Locate the cell with the specified text and output its (X, Y) center coordinate. 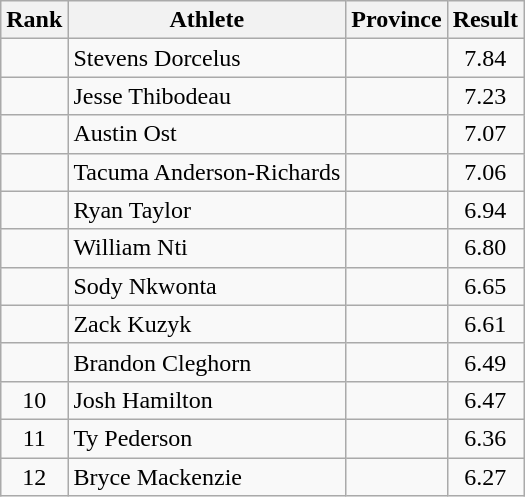
Austin Ost (207, 134)
Rank (34, 20)
6.49 (485, 362)
Zack Kuzyk (207, 324)
Result (485, 20)
11 (34, 438)
6.36 (485, 438)
Province (396, 20)
6.94 (485, 210)
7.84 (485, 58)
12 (34, 477)
6.65 (485, 286)
Bryce Mackenzie (207, 477)
Sody Nkwonta (207, 286)
Ryan Taylor (207, 210)
Brandon Cleghorn (207, 362)
10 (34, 400)
7.23 (485, 96)
6.61 (485, 324)
Stevens Dorcelus (207, 58)
Jesse Thibodeau (207, 96)
Athlete (207, 20)
Ty Pederson (207, 438)
William Nti (207, 248)
6.47 (485, 400)
6.27 (485, 477)
6.80 (485, 248)
7.06 (485, 172)
Josh Hamilton (207, 400)
Tacuma Anderson-Richards (207, 172)
7.07 (485, 134)
